Pinpoint the cell where the given text exists, returning its (x, y) midpoint coordinate. 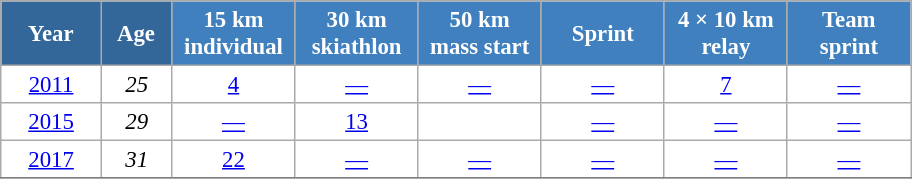
Age (136, 34)
50 km mass start (480, 34)
Year (52, 34)
4 × 10 km relay (726, 34)
2011 (52, 85)
25 (136, 85)
30 km skiathlon (356, 34)
22 (234, 160)
31 (136, 160)
7 (726, 85)
2017 (52, 160)
Sprint (602, 34)
2015 (52, 122)
29 (136, 122)
15 km individual (234, 34)
13 (356, 122)
4 (234, 85)
Team sprint (848, 34)
